Return [x, y] of the center of cell containing provided text 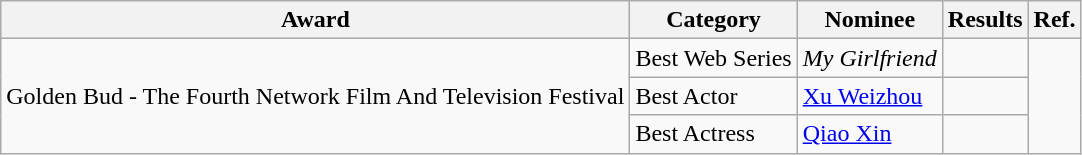
Qiao Xin [870, 134]
Golden Bud - The Fourth Network Film And Television Festival [316, 96]
Best Actor [714, 96]
Best Actress [714, 134]
Ref. [1054, 20]
Results [985, 20]
Category [714, 20]
Award [316, 20]
Nominee [870, 20]
My Girlfriend [870, 58]
Best Web Series [714, 58]
Xu Weizhou [870, 96]
